Capture the cell that displays the provided text and extract its (x, y) central coordinate. 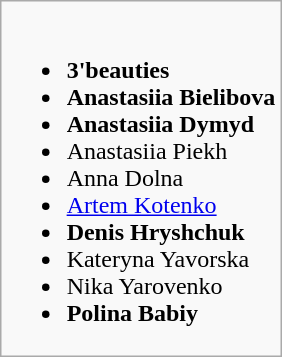
3'beautiesAnastasiia BielibovaAnastasiia DymydAnastasiia PiekhAnna DolnaArtem KotenkoDenis HryshchukKateryna YavorskaNika YarovenkoPolina Babiy (141, 179)
